Capture the cell that displays the provided text and extract its [x, y] central coordinate. 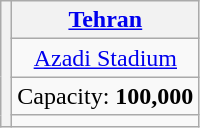
Tehran [106, 20]
Azadi Stadium [106, 58]
Capacity: 100,000 [106, 96]
